Capture the cell that displays the provided text and extract its [x, y] central coordinate. 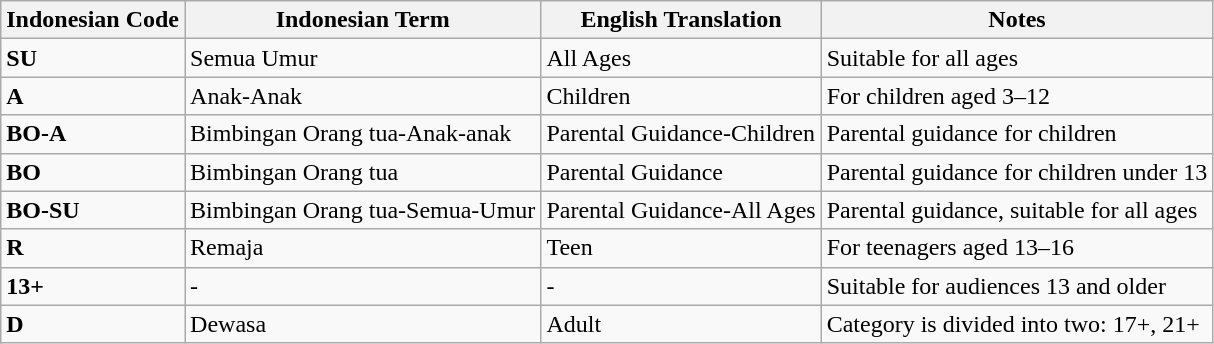
SU [93, 58]
Indonesian Term [363, 20]
Notes [1017, 20]
Indonesian Code [93, 20]
D [93, 324]
Bimbingan Orang tua-Anak-anak [363, 134]
Teen [681, 248]
Parental Guidance-Children [681, 134]
Parental Guidance [681, 172]
BO-A [93, 134]
13+ [93, 286]
Suitable for all ages [1017, 58]
Anak-Anak [363, 96]
Parental guidance for children under 13 [1017, 172]
BO-SU [93, 210]
Parental guidance, suitable for all ages [1017, 210]
BO [93, 172]
Parental Guidance-All Ages [681, 210]
Semua Umur [363, 58]
Bimbingan Orang tua [363, 172]
Parental guidance for children [1017, 134]
Suitable for audiences 13 and older [1017, 286]
Adult [681, 324]
Children [681, 96]
R [93, 248]
Bimbingan Orang tua-Semua-Umur [363, 210]
English Translation [681, 20]
A [93, 96]
For children aged 3–12 [1017, 96]
Category is divided into two: 17+, 21+ [1017, 324]
Remaja [363, 248]
Dewasa [363, 324]
All Ages [681, 58]
For teenagers aged 13–16 [1017, 248]
